Locate the cell with the specified text and output its [x, y] center coordinate. 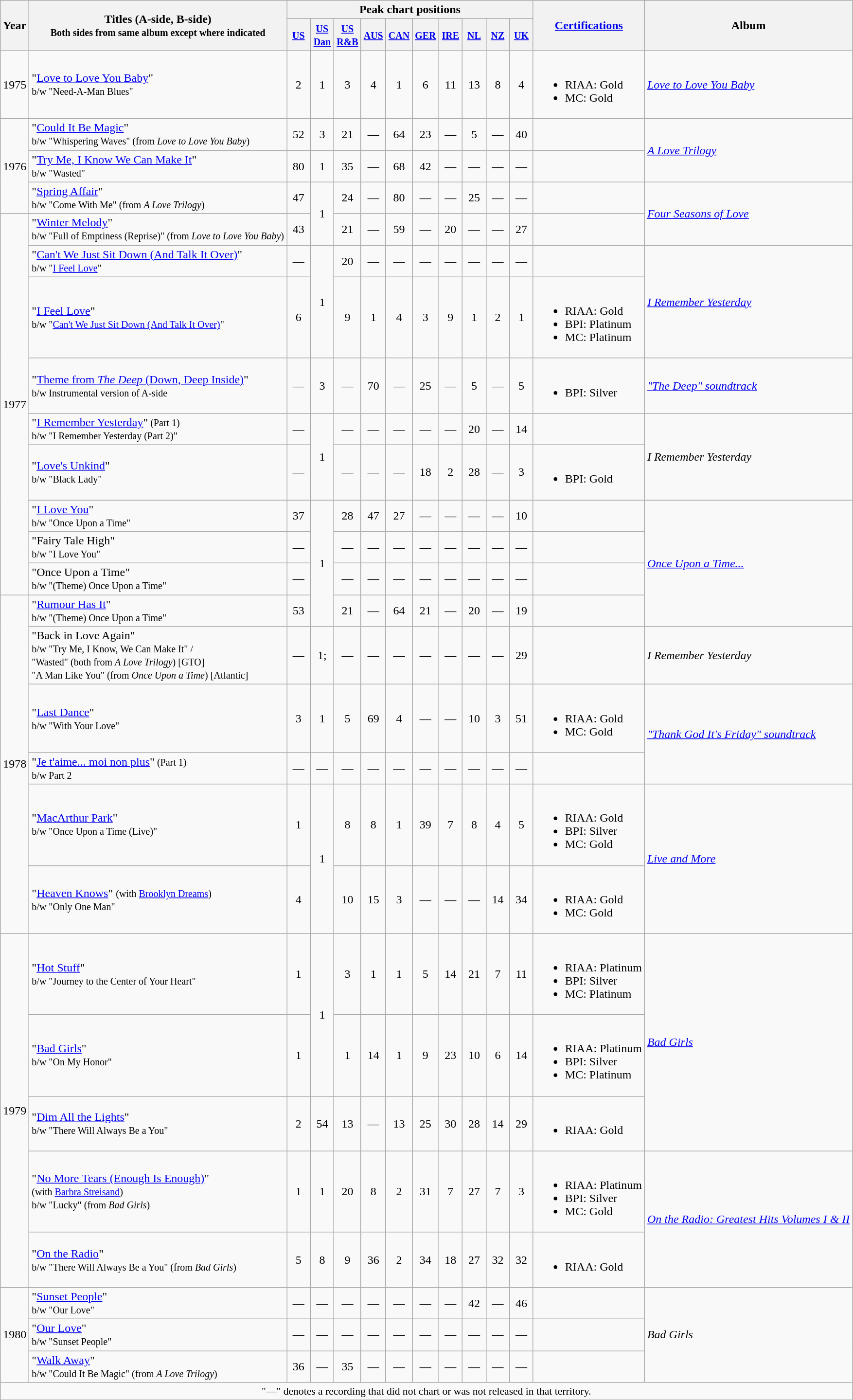
31 [426, 1192]
53 [299, 611]
"I Feel Love"b/w "Can't We Just Sit Down (And Talk It Over)" [158, 317]
"Once Upon a Time" b/w "(Theme) Once Upon a Time" [158, 579]
"Love to Love You Baby"b/w "Need-A-Man Blues" [158, 85]
"Dim All the Lights"b/w "There Will Always Be a You" [158, 1124]
US R&B [348, 35]
"Bad Girls"b/w "On My Honor" [158, 1056]
"I Remember Yesterday" (Part 1) b/w "I Remember Yesterday (Part 2)" [158, 429]
37 [299, 516]
BPI: Gold [588, 472]
43 [299, 230]
"I Love You"b/w "Once Upon a Time" [158, 516]
A Love Trilogy [748, 150]
Certifications [588, 25]
24 [348, 197]
"Our Love" b/w "Sunset People" [158, 1335]
RIAA: PlatinumBPI: SilverMC: Gold [588, 1192]
"Rumour Has It"b/w "(Theme) Once Upon a Time" [158, 611]
"Fairy Tale High" b/w "I Love You" [158, 548]
UK [521, 35]
1; [322, 656]
"Last Dance"b/w "With Your Love" [158, 718]
"Je t'aime... moi non plus" (Part 1) b/w Part 2 [158, 769]
40 [521, 134]
"MacArthur Park"b/w "Once Upon a Time (Live)" [158, 825]
"—" denotes a recording that did not chart or was not released in that territory. [426, 1391]
"On the Radio"b/w "There Will Always Be a You" (from Bad Girls) [158, 1260]
1976 [15, 166]
RIAA: GoldBPI: PlatinumMC: Platinum [588, 317]
NZ [498, 35]
"Spring Affair" b/w "Come With Me" (from A Love Trilogy) [158, 197]
Peak chart positions [410, 10]
On the Radio: Greatest Hits Volumes I & II [748, 1219]
54 [322, 1124]
US [299, 35]
Titles (A-side, B-side)Both sides from same album except where indicated [158, 25]
NL [475, 35]
19 [521, 611]
"Winter Melody"b/w "Full of Emptiness (Reprise)" (from Love to Love You Baby) [158, 230]
RIAA: GoldBPI: SilverMC: Gold [588, 825]
"Thank God It's Friday" soundtrack [748, 735]
Once Upon a Time... [748, 563]
"Walk Away"b/w "Could It Be Magic" (from A Love Trilogy) [158, 1366]
15 [373, 899]
Album [748, 25]
52 [299, 134]
70 [373, 385]
"Could It Be Magic"b/w "Whispering Waves" (from Love to Love You Baby) [158, 134]
BPI: Silver [588, 385]
69 [373, 718]
"The Deep" soundtrack [748, 385]
US Dan [322, 35]
1980 [15, 1335]
1979 [15, 1110]
1977 [15, 404]
39 [426, 825]
"Love's Unkind" b/w "Black Lady" [158, 472]
IRE [450, 35]
"Theme from The Deep (Down, Deep Inside)" b/w Instrumental version of A-side [158, 385]
30 [450, 1124]
Four Seasons of Love [748, 214]
1975 [15, 85]
51 [521, 718]
"Try Me, I Know We Can Make It" b/w "Wasted" [158, 166]
59 [399, 230]
"No More Tears (Enough Is Enough)" (with Barbra Streisand)b/w "Lucky" (from Bad Girls) [158, 1192]
"Heaven Knows" (with Brooklyn Dreams)b/w "Only One Man" [158, 899]
1978 [15, 764]
"Can't We Just Sit Down (And Talk It Over)" b/w "I Feel Love" [158, 261]
"Sunset People" b/w "Our Love" [158, 1303]
68 [399, 166]
AUS [373, 35]
"Hot Stuff"b/w "Journey to the Center of Your Heart" [158, 974]
46 [521, 1303]
Love to Love You Baby [748, 85]
Year [15, 25]
GER [426, 35]
Live and More [748, 859]
CAN [399, 35]
